Extract the [X, Y] coordinate from the center of the cell holding the provided text.  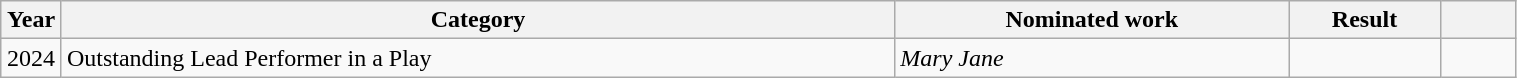
Mary Jane [1092, 58]
Outstanding Lead Performer in a Play [478, 58]
Result [1365, 20]
Nominated work [1092, 20]
2024 [32, 58]
Year [32, 20]
Category [478, 20]
